Pinpoint the cell where the given text exists, returning its [x, y] midpoint coordinate. 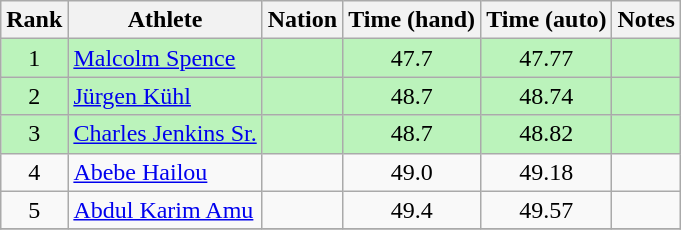
48.82 [546, 134]
Abebe Hailou [165, 172]
49.4 [412, 210]
3 [34, 134]
Abdul Karim Amu [165, 210]
4 [34, 172]
Jürgen Kühl [165, 96]
48.74 [546, 96]
Time (auto) [546, 20]
49.18 [546, 172]
5 [34, 210]
47.7 [412, 58]
Malcolm Spence [165, 58]
1 [34, 58]
Nation [302, 20]
Charles Jenkins Sr. [165, 134]
49.57 [546, 210]
2 [34, 96]
47.77 [546, 58]
49.0 [412, 172]
Notes [646, 20]
Athlete [165, 20]
Rank [34, 20]
Time (hand) [412, 20]
